For the text-containing cell, return its midpoint in (x, y) coordinate format. 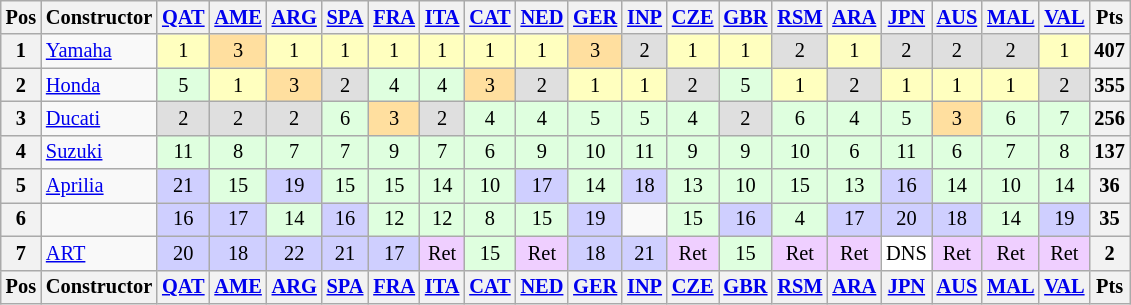
22 (294, 253)
36 (1109, 186)
Suzuki (99, 152)
Ducati (99, 118)
Honda (99, 85)
ART (99, 253)
35 (1109, 219)
256 (1109, 118)
DNS (906, 253)
Yamaha (99, 51)
137 (1109, 152)
355 (1109, 85)
Aprilia (99, 186)
407 (1109, 51)
